Detect which cell encompasses the target text, then output its [X, Y] center coordinate. 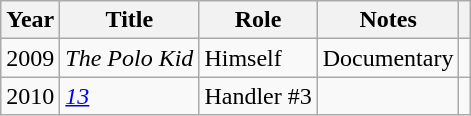
2009 [30, 58]
Handler #3 [258, 96]
Himself [258, 58]
Title [130, 20]
13 [130, 96]
Year [30, 20]
2010 [30, 96]
Notes [388, 20]
The Polo Kid [130, 58]
Documentary [388, 58]
Role [258, 20]
